Extract the [x, y] coordinate from the center of the cell holding the provided text.  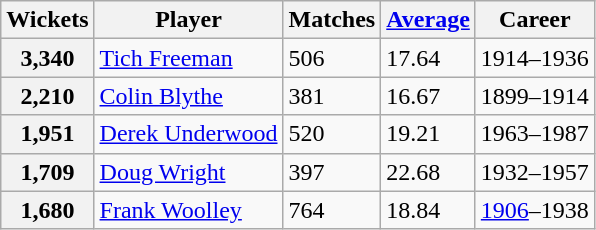
Career [534, 20]
Derek Underwood [188, 134]
Frank Woolley [188, 210]
Matches [332, 20]
19.21 [428, 134]
16.67 [428, 96]
17.64 [428, 58]
Colin Blythe [188, 96]
1,709 [48, 172]
18.84 [428, 210]
1906–1938 [534, 210]
397 [332, 172]
Doug Wright [188, 172]
Wickets [48, 20]
1932–1957 [534, 172]
764 [332, 210]
1,951 [48, 134]
381 [332, 96]
2,210 [48, 96]
22.68 [428, 172]
Average [428, 20]
520 [332, 134]
1914–1936 [534, 58]
1,680 [48, 210]
3,340 [48, 58]
1963–1987 [534, 134]
506 [332, 58]
Tich Freeman [188, 58]
1899–1914 [534, 96]
Player [188, 20]
